Scan for the cell matching the given text and deliver its [x, y] coordinate at center. 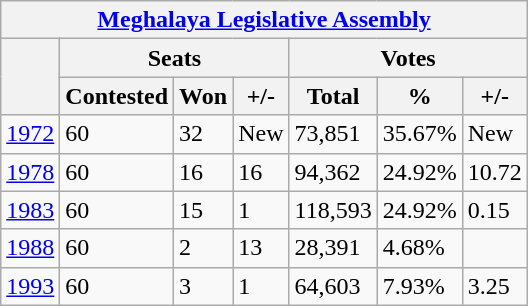
32 [204, 134]
35.67% [420, 134]
64,603 [333, 286]
% [420, 96]
1972 [30, 134]
3 [204, 286]
118,593 [333, 210]
1993 [30, 286]
28,391 [333, 248]
73,851 [333, 134]
Total [333, 96]
1983 [30, 210]
Meghalaya Legislative Assembly [264, 20]
7.93% [420, 286]
Seats [174, 58]
94,362 [333, 172]
4.68% [420, 248]
1978 [30, 172]
Won [204, 96]
15 [204, 210]
13 [261, 248]
10.72 [494, 172]
2 [204, 248]
1988 [30, 248]
3.25 [494, 286]
Votes [408, 58]
Contested [117, 96]
0.15 [494, 210]
